Provide the [X, Y] coordinate of the cell's center where the given text is located.  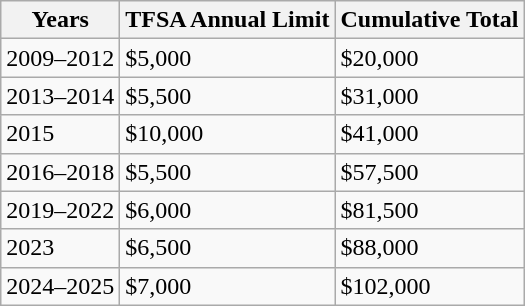
$88,000 [430, 248]
$57,500 [430, 172]
2023 [60, 248]
$10,000 [228, 134]
$6,500 [228, 248]
2009–2012 [60, 58]
2019–2022 [60, 210]
Cumulative Total [430, 20]
$5,000 [228, 58]
$6,000 [228, 210]
$102,000 [430, 286]
$31,000 [430, 96]
$7,000 [228, 286]
2013–2014 [60, 96]
Years [60, 20]
TFSA Annual Limit [228, 20]
2016–2018 [60, 172]
2015 [60, 134]
$81,500 [430, 210]
$41,000 [430, 134]
2024–2025 [60, 286]
$20,000 [430, 58]
